Return [X, Y] of the center of cell containing provided text 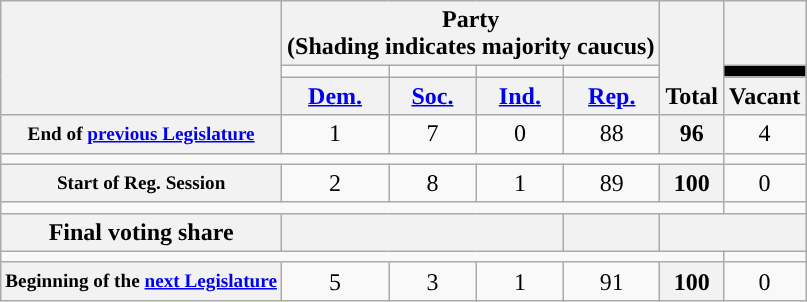
96 [692, 134]
4 [764, 134]
Soc. [432, 96]
89 [612, 183]
8 [432, 183]
2 [336, 183]
Rep. [612, 96]
Ind. [520, 96]
3 [432, 281]
5 [336, 281]
Dem. [336, 96]
Total [692, 58]
7 [432, 134]
Final voting share [142, 232]
91 [612, 281]
88 [612, 134]
Beginning of the next Legislature [142, 281]
End of previous Legislature [142, 134]
Party (Shading indicates majority caucus) [471, 34]
Vacant [764, 96]
Start of Reg. Session [142, 183]
